Scan for the cell matching the given text and deliver its (X, Y) coordinate at center. 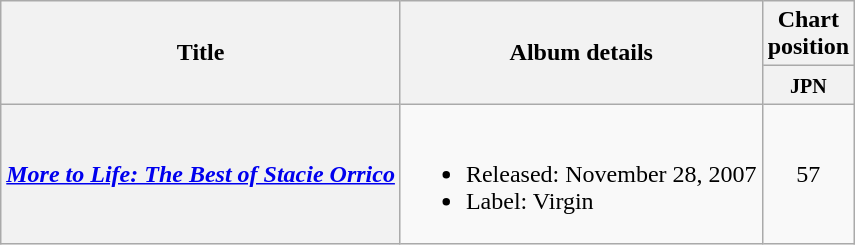
Title (201, 52)
Released: November 28, 2007Label: Virgin (581, 174)
More to Life: The Best of Stacie Orrico (201, 174)
Chartposition (808, 34)
57 (808, 174)
JPN (808, 85)
Album details (581, 52)
